Find where the given text appears and provide that cell's center as [x, y] coordinate. 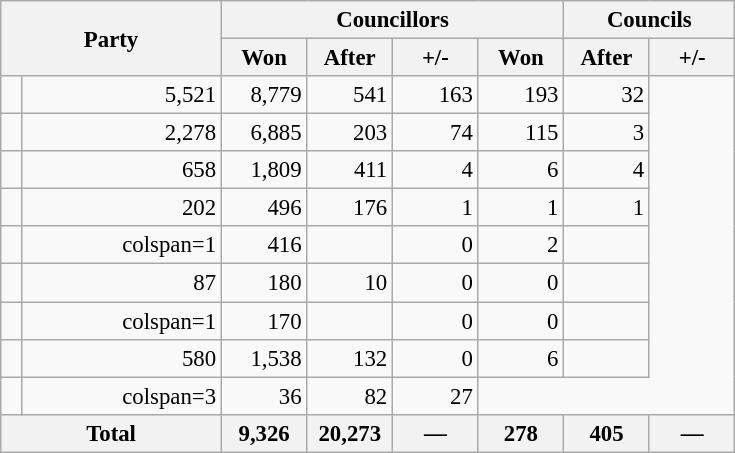
9,326 [264, 433]
27 [436, 396]
193 [521, 95]
115 [521, 133]
Party [112, 38]
36 [264, 396]
405 [607, 433]
496 [264, 208]
411 [350, 170]
132 [350, 358]
Councils [650, 20]
87 [121, 283]
1,538 [264, 358]
8,779 [264, 95]
colspan=3 [121, 396]
2,278 [121, 133]
176 [350, 208]
1,809 [264, 170]
10 [350, 283]
Councillors [392, 20]
74 [436, 133]
3 [607, 133]
Total [112, 433]
202 [121, 208]
278 [521, 433]
541 [350, 95]
170 [264, 321]
658 [121, 170]
180 [264, 283]
2 [521, 245]
32 [607, 95]
20,273 [350, 433]
163 [436, 95]
580 [121, 358]
6,885 [264, 133]
203 [350, 133]
416 [264, 245]
5,521 [121, 95]
82 [350, 396]
